Pinpoint the cell where the given text exists, returning its [X, Y] midpoint coordinate. 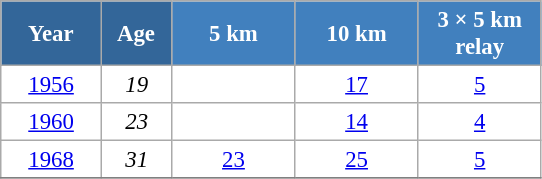
1968 [52, 160]
3 × 5 km relay [480, 34]
4 [480, 122]
25 [356, 160]
14 [356, 122]
10 km [356, 34]
19 [136, 85]
Age [136, 34]
17 [356, 85]
31 [136, 160]
1960 [52, 122]
5 km [234, 34]
Year [52, 34]
1956 [52, 85]
